Search for the cell housing the specified text and yield its (X, Y) center coordinate. 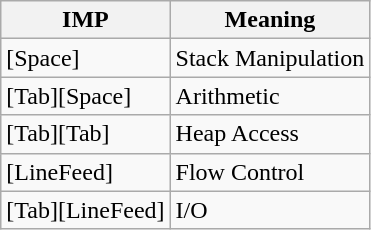
Flow Control (270, 172)
Arithmetic (270, 96)
[Tab][LineFeed] (86, 210)
Meaning (270, 20)
Stack Manipulation (270, 58)
IMP (86, 20)
[Tab][Space] (86, 96)
[LineFeed] (86, 172)
Heap Access (270, 134)
I/O (270, 210)
[Tab][Tab] (86, 134)
[Space] (86, 58)
